Detect which cell encompasses the target text, then output its (x, y) center coordinate. 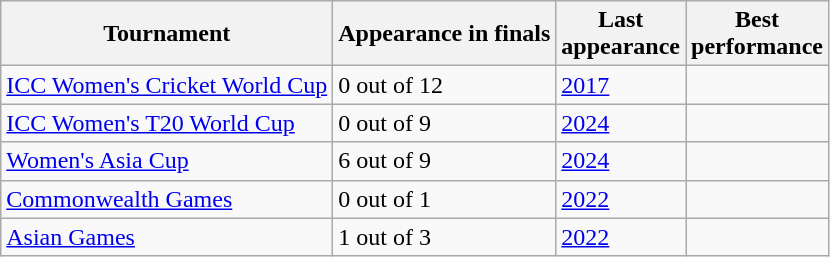
0 out of 9 (444, 123)
ICC Women's T20 World Cup (167, 123)
0 out of 1 (444, 199)
Appearance in finals (444, 34)
Tournament (167, 34)
6 out of 9 (444, 161)
Asian Games (167, 237)
Women's Asia Cup (167, 161)
0 out of 12 (444, 85)
2017 (621, 85)
1 out of 3 (444, 237)
Commonwealth Games (167, 199)
ICC Women's Cricket World Cup (167, 85)
Lastappearance (621, 34)
Bestperformance (758, 34)
